For the text-containing cell, return its midpoint in [x, y] coordinate format. 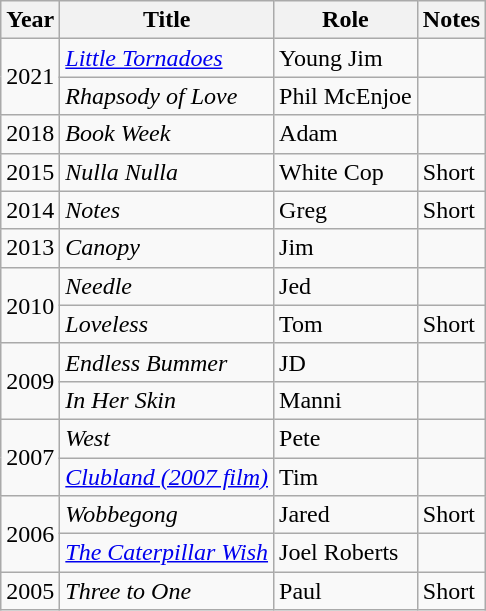
2021 [30, 77]
Jared [346, 515]
2014 [30, 210]
Tim [346, 477]
Wobbegong [167, 515]
The Caterpillar Wish [167, 553]
Role [346, 20]
2007 [30, 457]
Manni [346, 400]
Nulla Nulla [167, 172]
2005 [30, 591]
Rhapsody of Love [167, 96]
Canopy [167, 248]
2018 [30, 134]
2006 [30, 534]
Loveless [167, 324]
Paul [346, 591]
Joel Roberts [346, 553]
Title [167, 20]
Clubland (2007 film) [167, 477]
Greg [346, 210]
Little Tornadoes [167, 58]
Book Week [167, 134]
Year [30, 20]
Needle [167, 286]
Adam [346, 134]
Three to One [167, 591]
White Cop [346, 172]
JD [346, 362]
West [167, 438]
2015 [30, 172]
2010 [30, 305]
Jim [346, 248]
Pete [346, 438]
Young Jim [346, 58]
2009 [30, 381]
Phil McEnjoe [346, 96]
2013 [30, 248]
Jed [346, 286]
In Her Skin [167, 400]
Tom [346, 324]
Endless Bummer [167, 362]
